Determine the (x, y) coordinate at the center of the cell enclosing the given text.  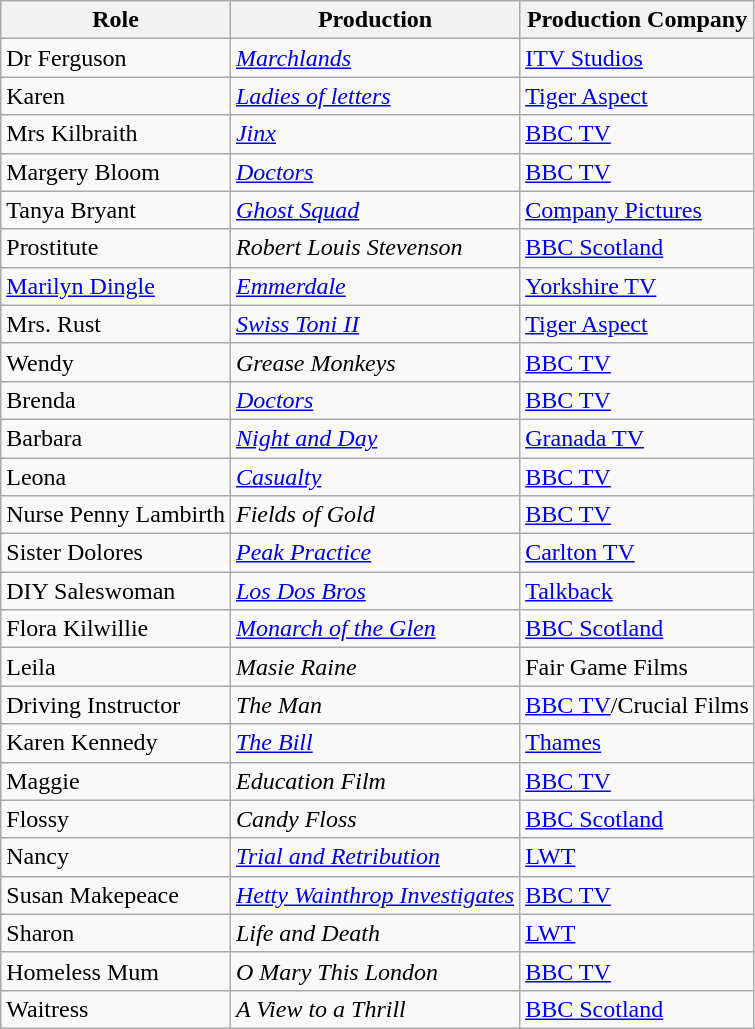
Susan Makepeace (116, 895)
Sharon (116, 933)
Swiss Toni II (374, 324)
Driving Instructor (116, 705)
Los Dos Bros (374, 591)
ITV Studios (638, 58)
Marilyn Dingle (116, 286)
Talkback (638, 591)
Life and Death (374, 933)
Homeless Mum (116, 971)
Trial and Retribution (374, 857)
Emmerdale (374, 286)
Waitress (116, 1009)
Fields of Gold (374, 515)
Masie Raine (374, 667)
The Man (374, 705)
BBC TV/Crucial Films (638, 705)
Monarch of the Glen (374, 629)
Mrs. Rust (116, 324)
Peak Practice (374, 553)
O Mary This London (374, 971)
Robert Louis Stevenson (374, 248)
The Bill (374, 743)
Role (116, 20)
Karen (116, 96)
Margery Bloom (116, 172)
Candy Floss (374, 819)
Grease Monkeys (374, 362)
Production (374, 20)
A View to a Thrill (374, 1009)
Nancy (116, 857)
Barbara (116, 438)
Maggie (116, 781)
Karen Kennedy (116, 743)
Marchlands (374, 58)
Fair Game Films (638, 667)
Night and Day (374, 438)
Tanya Bryant (116, 210)
Leona (116, 477)
DIY Saleswoman (116, 591)
Flora Kilwillie (116, 629)
Granada TV (638, 438)
Nurse Penny Lambirth (116, 515)
Wendy (116, 362)
Carlton TV (638, 553)
Ladies of letters (374, 96)
Production Company (638, 20)
Casualty (374, 477)
Ghost Squad (374, 210)
Company Pictures (638, 210)
Jinx (374, 134)
Mrs Kilbraith (116, 134)
Thames (638, 743)
Flossy (116, 819)
Dr Ferguson (116, 58)
Leila (116, 667)
Sister Dolores (116, 553)
Education Film (374, 781)
Hetty Wainthrop Investigates (374, 895)
Yorkshire TV (638, 286)
Prostitute (116, 248)
Brenda (116, 400)
